Locate the cell with the specified text and output its (X, Y) center coordinate. 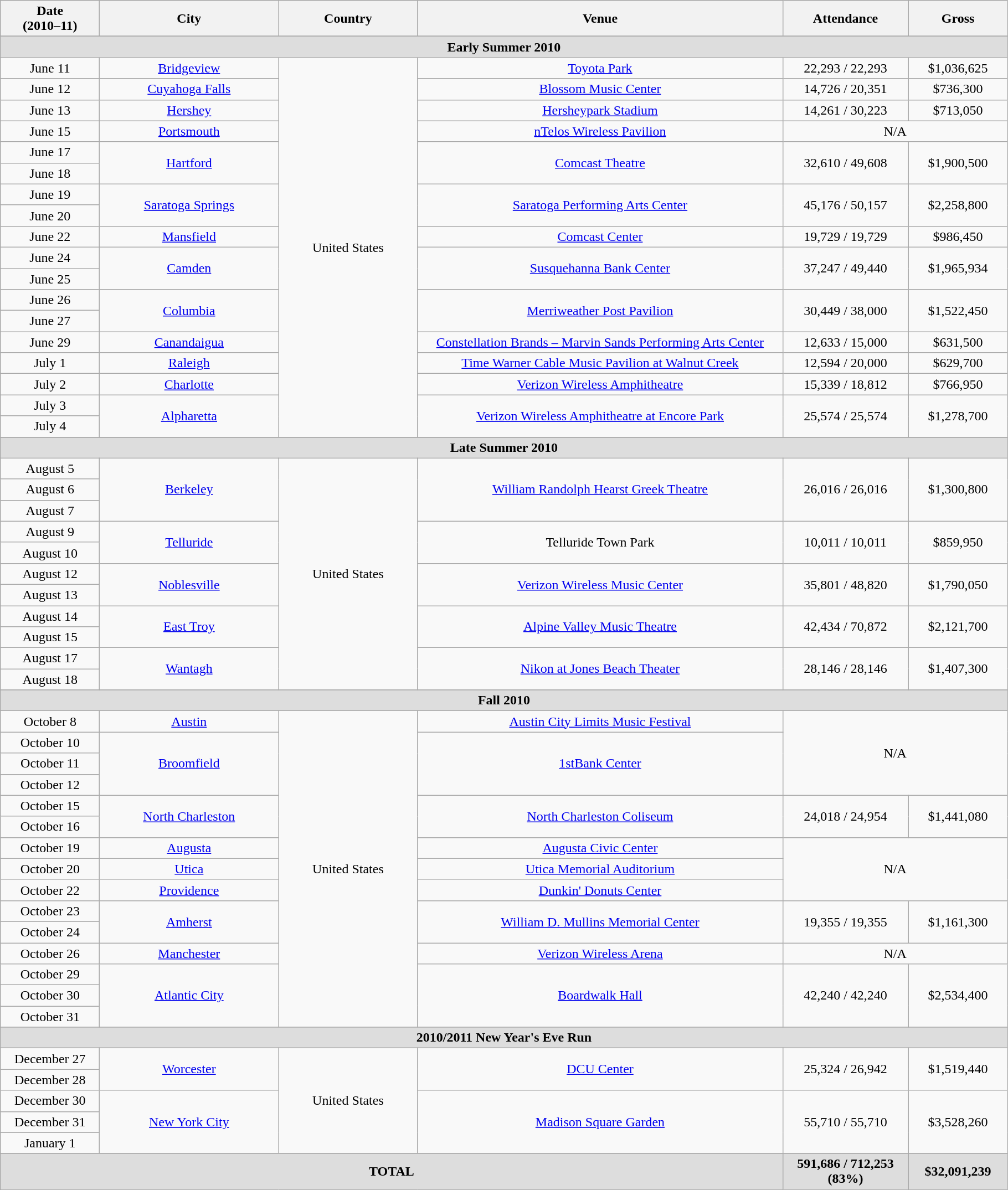
August 14 (50, 616)
October 19 (50, 848)
October 23 (50, 911)
$1,300,800 (958, 490)
25,574 / 25,574 (845, 416)
Camden (189, 268)
Verizon Wireless Arena (600, 953)
December 27 (50, 1059)
June 15 (50, 131)
$32,091,239 (958, 1172)
June 26 (50, 300)
October 30 (50, 996)
October 8 (50, 722)
Columbia (189, 311)
July 4 (50, 426)
Utica Memorial Auditorium (600, 869)
1stBank Center (600, 764)
Utica (189, 869)
Alpharetta (189, 416)
Noblesville (189, 584)
$629,700 (958, 363)
$1,965,934 (958, 268)
Raleigh (189, 363)
24,018 / 24,954 (845, 816)
32,610 / 49,608 (845, 163)
$2,258,800 (958, 205)
TOTAL (392, 1172)
August 7 (50, 511)
August 10 (50, 553)
$1,522,450 (958, 311)
Comcast Theatre (600, 163)
Boardwalk Hall (600, 996)
August 17 (50, 658)
$1,036,625 (958, 68)
2010/2011 New Year's Eve Run (504, 1038)
26,016 / 26,016 (845, 490)
Hersheypark Stadium (600, 110)
Atlantic City (189, 996)
Late Summer 2010 (504, 447)
Time Warner Cable Music Pavilion at Walnut Creek (600, 363)
City (189, 19)
October 10 (50, 743)
$3,528,260 (958, 1122)
June 13 (50, 110)
July 1 (50, 363)
12,633 / 15,000 (845, 342)
Hartford (189, 163)
45,176 / 50,157 (845, 205)
Date(2010–11) (50, 19)
22,293 / 22,293 (845, 68)
October 16 (50, 827)
August 6 (50, 490)
October 31 (50, 1017)
Amherst (189, 921)
Gross (958, 19)
DCU Center (600, 1069)
Cuyahoga Falls (189, 89)
July 3 (50, 405)
August 5 (50, 468)
Mansfield (189, 236)
October 24 (50, 932)
Portsmouth (189, 131)
$713,050 (958, 110)
Constellation Brands – Marvin Sands Performing Arts Center (600, 342)
$1,790,050 (958, 584)
Susquehanna Bank Center (600, 268)
North Charleston Coliseum (600, 816)
Verizon Wireless Music Center (600, 584)
Toyota Park (600, 68)
25,324 / 26,942 (845, 1069)
$631,500 (958, 342)
15,339 / 18,812 (845, 384)
Augusta Civic Center (600, 848)
Attendance (845, 19)
Charlotte (189, 384)
June 18 (50, 173)
Blossom Music Center (600, 89)
Country (348, 19)
December 31 (50, 1122)
December 28 (50, 1080)
19,355 / 19,355 (845, 921)
June 11 (50, 68)
June 22 (50, 236)
Telluride (189, 542)
12,594 / 20,000 (845, 363)
$2,534,400 (958, 996)
Wantagh (189, 669)
June 27 (50, 321)
14,726 / 20,351 (845, 89)
June 20 (50, 215)
$1,407,300 (958, 669)
Berkeley (189, 490)
Verizon Wireless Amphitheatre (600, 384)
Austin (189, 722)
Saratoga Springs (189, 205)
June 19 (50, 194)
June 17 (50, 152)
August 18 (50, 679)
Dunkin' Donuts Center (600, 890)
Austin City Limits Music Festival (600, 722)
Telluride Town Park (600, 542)
Merriweather Post Pavilion (600, 311)
10,011 / 10,011 (845, 542)
$859,950 (958, 542)
October 26 (50, 953)
January 1 (50, 1143)
Comcast Center (600, 236)
Canandaigua (189, 342)
$736,300 (958, 89)
Bridgeview (189, 68)
August 9 (50, 532)
nTelos Wireless Pavilion (600, 131)
42,240 / 42,240 (845, 996)
Providence (189, 890)
July 2 (50, 384)
October 12 (50, 785)
October 11 (50, 764)
Saratoga Performing Arts Center (600, 205)
Fall 2010 (504, 700)
$1,278,700 (958, 416)
December 30 (50, 1101)
55,710 / 55,710 (845, 1122)
October 29 (50, 975)
$766,950 (958, 384)
$986,450 (958, 236)
North Charleston (189, 816)
August 15 (50, 637)
October 22 (50, 890)
Hershey (189, 110)
19,729 / 19,729 (845, 236)
$1,900,500 (958, 163)
East Troy (189, 627)
October 15 (50, 806)
Alpine Valley Music Theatre (600, 627)
June 29 (50, 342)
14,261 / 30,223 (845, 110)
Manchester (189, 953)
October 20 (50, 869)
$1,161,300 (958, 921)
$1,441,080 (958, 816)
June 25 (50, 279)
William Randolph Hearst Greek Theatre (600, 490)
Augusta (189, 848)
Worcester (189, 1069)
$2,121,700 (958, 627)
June 12 (50, 89)
35,801 / 48,820 (845, 584)
William D. Mullins Memorial Center (600, 921)
591,686 / 712,253 (83%) (845, 1172)
New York City (189, 1122)
37,247 / 49,440 (845, 268)
$1,519,440 (958, 1069)
Verizon Wireless Amphitheatre at Encore Park (600, 416)
August 12 (50, 574)
Madison Square Garden (600, 1122)
30,449 / 38,000 (845, 311)
Early Summer 2010 (504, 47)
Venue (600, 19)
Nikon at Jones Beach Theater (600, 669)
Broomfield (189, 764)
June 24 (50, 257)
August 13 (50, 595)
42,434 / 70,872 (845, 627)
28,146 / 28,146 (845, 669)
